Determine the (x, y) coordinate at the center of the cell enclosing the given text.  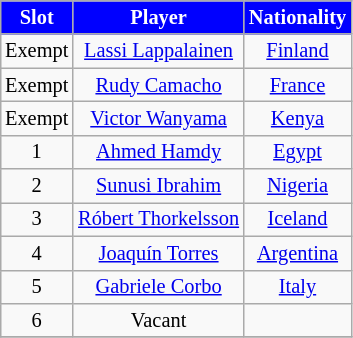
Slot (36, 17)
2 (36, 186)
Sunusi Ibrahim (158, 186)
Róbert Thorkelsson (158, 219)
Italy (298, 287)
Rudy Camacho (158, 85)
Victor Wanyama (158, 118)
France (298, 85)
Joaquín Torres (158, 253)
Ahmed Hamdy (158, 152)
Gabriele Corbo (158, 287)
Argentina (298, 253)
5 (36, 287)
Lassi Lappalainen (158, 51)
4 (36, 253)
Iceland (298, 219)
Finland (298, 51)
Vacant (158, 320)
1 (36, 152)
Nationality (298, 17)
6 (36, 320)
Nigeria (298, 186)
Kenya (298, 118)
Player (158, 17)
3 (36, 219)
Egypt (298, 152)
